Capture the cell that displays the provided text and extract its (x, y) central coordinate. 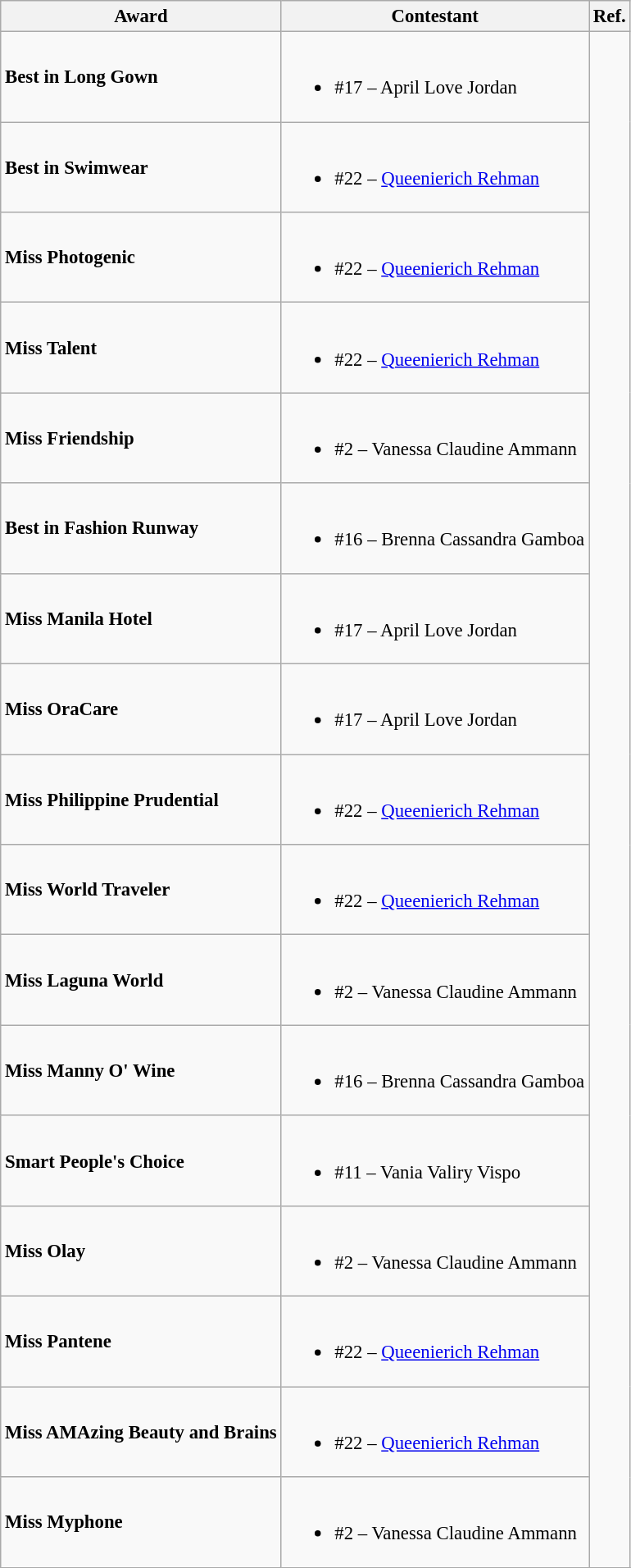
Miss Friendship (141, 438)
Best in Swimwear (141, 167)
Best in Long Gown (141, 77)
Award (141, 16)
Miss Myphone (141, 1522)
Smart People's Choice (141, 1160)
Miss Philippine Prudential (141, 800)
Miss Pantene (141, 1342)
Miss Laguna World (141, 980)
Miss Manny O' Wine (141, 1070)
Miss World Traveler (141, 890)
Contestant (435, 16)
Ref. (610, 16)
#11 – Vania Valiry Vispo (435, 1160)
Miss OraCare (141, 709)
Best in Fashion Runway (141, 528)
Miss AMAzing Beauty and Brains (141, 1432)
Miss Talent (141, 348)
Miss Olay (141, 1251)
Miss Manila Hotel (141, 618)
Miss Photogenic (141, 258)
